Output the [x, y] coordinate of the center of the cell containing the given text.  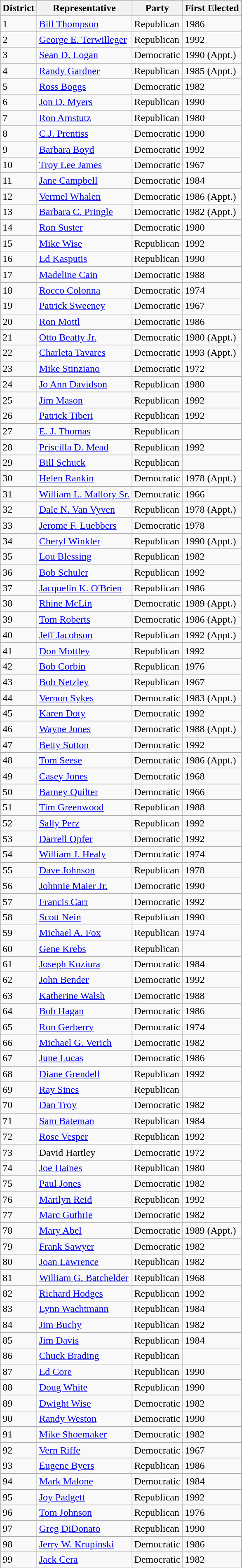
Bob Schuler [84, 572]
26 [19, 415]
65 [19, 1027]
7 [19, 118]
Party [157, 8]
11 [19, 180]
78 [19, 1231]
86 [19, 1356]
Lynn Wachtmann [84, 1309]
10 [19, 165]
18 [19, 290]
83 [19, 1309]
Marc Guthrie [84, 1215]
55 [19, 870]
Jeff Jacobson [84, 635]
19 [19, 306]
14 [19, 228]
58 [19, 917]
Darrell Opfer [84, 839]
Madeline Cain [84, 275]
Gene Krebs [84, 948]
Vern Riffe [84, 1450]
41 [19, 651]
81 [19, 1278]
89 [19, 1403]
31 [19, 494]
85 [19, 1340]
64 [19, 1011]
Marilyn Reid [84, 1199]
Mary Abel [84, 1231]
40 [19, 635]
Ross Boggs [84, 86]
Jim Buchy [84, 1325]
Helen Rankin [84, 478]
1992 (Appt.) [212, 635]
Tom Seese [84, 761]
82 [19, 1293]
2 [19, 40]
72 [19, 1136]
1985 (Appt.) [212, 71]
Betty Sutton [84, 745]
June Lucas [84, 1058]
28 [19, 447]
44 [19, 698]
Rose Vesper [84, 1136]
49 [19, 776]
Jerry W. Krupinski [84, 1544]
Cheryl Winkler [84, 541]
Ron Amstutz [84, 118]
Casey Jones [84, 776]
Jon D. Myers [84, 102]
Ron Suster [84, 228]
Mike Stinziano [84, 369]
Patrick Sweeney [84, 306]
Doug White [84, 1387]
District [19, 8]
33 [19, 525]
32 [19, 510]
56 [19, 886]
13 [19, 212]
79 [19, 1246]
First Elected [212, 8]
Bob Corbin [84, 666]
73 [19, 1152]
29 [19, 463]
27 [19, 431]
Mark Malone [84, 1482]
Troy Lee James [84, 165]
50 [19, 792]
David Hartley [84, 1152]
94 [19, 1482]
34 [19, 541]
15 [19, 243]
Barbara Boyd [84, 149]
Representative [84, 8]
Karen Doty [84, 714]
Barney Quilter [84, 792]
William L. Mallory Sr. [84, 494]
Priscilla D. Mead [84, 447]
93 [19, 1466]
Dave Johnson [84, 870]
46 [19, 729]
Francis Carr [84, 901]
Scott Nein [84, 917]
39 [19, 619]
Michael G. Verich [84, 1043]
Jim Davis [84, 1340]
Ron Gerberry [84, 1027]
20 [19, 322]
Bob Netzley [84, 682]
C.J. Prentiss [84, 133]
Lou Blessing [84, 557]
Richard Hodges [84, 1293]
70 [19, 1105]
59 [19, 933]
3 [19, 55]
61 [19, 964]
91 [19, 1434]
Charleta Tavares [84, 353]
12 [19, 196]
Katherine Walsh [84, 996]
Bill Thompson [84, 24]
Diane Grendell [84, 1074]
43 [19, 682]
Barbara C. Pringle [84, 212]
1983 (Appt.) [212, 698]
51 [19, 807]
8 [19, 133]
Mike Shoemaker [84, 1434]
1980 (Appt.) [212, 337]
95 [19, 1497]
66 [19, 1043]
60 [19, 948]
52 [19, 823]
35 [19, 557]
84 [19, 1325]
Dale N. Van Vyven [84, 510]
22 [19, 353]
Randy Weston [84, 1419]
Johnnie Maier Jr. [84, 886]
45 [19, 714]
67 [19, 1058]
1993 (Appt.) [212, 353]
Jim Mason [84, 400]
Sally Perz [84, 823]
76 [19, 1199]
36 [19, 572]
6 [19, 102]
Ray Sines [84, 1090]
68 [19, 1074]
77 [19, 1215]
Paul Jones [84, 1183]
Jerome F. Luebbers [84, 525]
Greg DiDonato [84, 1528]
George E. Terwilleger [84, 40]
96 [19, 1513]
99 [19, 1560]
Frank Sawyer [84, 1246]
Tim Greenwood [84, 807]
Jo Ann Davidson [84, 384]
24 [19, 384]
William G. Batchelder [84, 1278]
Ed Kasputis [84, 259]
Don Mottley [84, 651]
Rocco Colonna [84, 290]
Mike Wise [84, 243]
Dwight Wise [84, 1403]
Ron Mottl [84, 322]
John Bender [84, 980]
63 [19, 996]
53 [19, 839]
69 [19, 1090]
Joan Lawrence [84, 1262]
Bill Schuck [84, 463]
Tom Johnson [84, 1513]
1988 (Appt.) [212, 729]
48 [19, 761]
17 [19, 275]
92 [19, 1450]
Vermel Whalen [84, 196]
23 [19, 369]
Jacquelin K. O'Brien [84, 588]
38 [19, 604]
90 [19, 1419]
William J. Healy [84, 854]
Jack Cera [84, 1560]
Vernon Sykes [84, 698]
62 [19, 980]
80 [19, 1262]
21 [19, 337]
57 [19, 901]
Sam Bateman [84, 1121]
71 [19, 1121]
Jane Campbell [84, 180]
1982 (Appt.) [212, 212]
E. J. Thomas [84, 431]
42 [19, 666]
Patrick Tiberi [84, 415]
Sean D. Logan [84, 55]
Bob Hagan [84, 1011]
Ed Core [84, 1372]
37 [19, 588]
Eugene Byers [84, 1466]
30 [19, 478]
Michael A. Fox [84, 933]
Chuck Brading [84, 1356]
4 [19, 71]
Rhine McLin [84, 604]
5 [19, 86]
75 [19, 1183]
Joe Haines [84, 1168]
Dan Troy [84, 1105]
Tom Roberts [84, 619]
74 [19, 1168]
Wayne Jones [84, 729]
87 [19, 1372]
Joy Padgett [84, 1497]
Otto Beatty Jr. [84, 337]
Randy Gardner [84, 71]
9 [19, 149]
47 [19, 745]
Joseph Koziura [84, 964]
54 [19, 854]
98 [19, 1544]
97 [19, 1528]
25 [19, 400]
1 [19, 24]
16 [19, 259]
88 [19, 1387]
